Detect which cell encompasses the target text, then output its [X, Y] center coordinate. 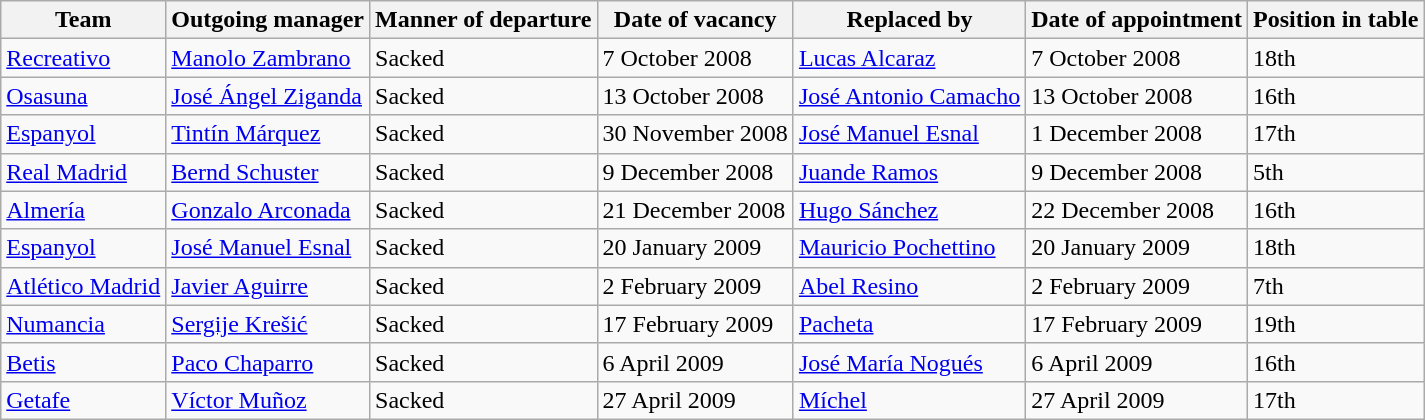
Real Madrid [84, 172]
Sergije Krešić [268, 324]
30 November 2008 [695, 134]
Víctor Muñoz [268, 400]
Betis [84, 362]
Paco Chaparro [268, 362]
Date of vacancy [695, 20]
Míchel [909, 400]
Mauricio Pochettino [909, 248]
Osasuna [84, 96]
1 December 2008 [1137, 134]
Manner of departure [484, 20]
Team [84, 20]
Juande Ramos [909, 172]
Outgoing manager [268, 20]
Position in table [1335, 20]
Abel Resino [909, 286]
Bernd Schuster [268, 172]
Atlético Madrid [84, 286]
Tintín Márquez [268, 134]
Gonzalo Arconada [268, 210]
7th [1335, 286]
Pacheta [909, 324]
Recreativo [84, 58]
22 December 2008 [1137, 210]
Replaced by [909, 20]
Javier Aguirre [268, 286]
Date of appointment [1137, 20]
José Ángel Ziganda [268, 96]
Almería [84, 210]
Manolo Zambrano [268, 58]
5th [1335, 172]
José Antonio Camacho [909, 96]
21 December 2008 [695, 210]
Numancia [84, 324]
Lucas Alcaraz [909, 58]
Hugo Sánchez [909, 210]
José María Nogués [909, 362]
19th [1335, 324]
Getafe [84, 400]
